Locate the cell with the specified text and output its (x, y) center coordinate. 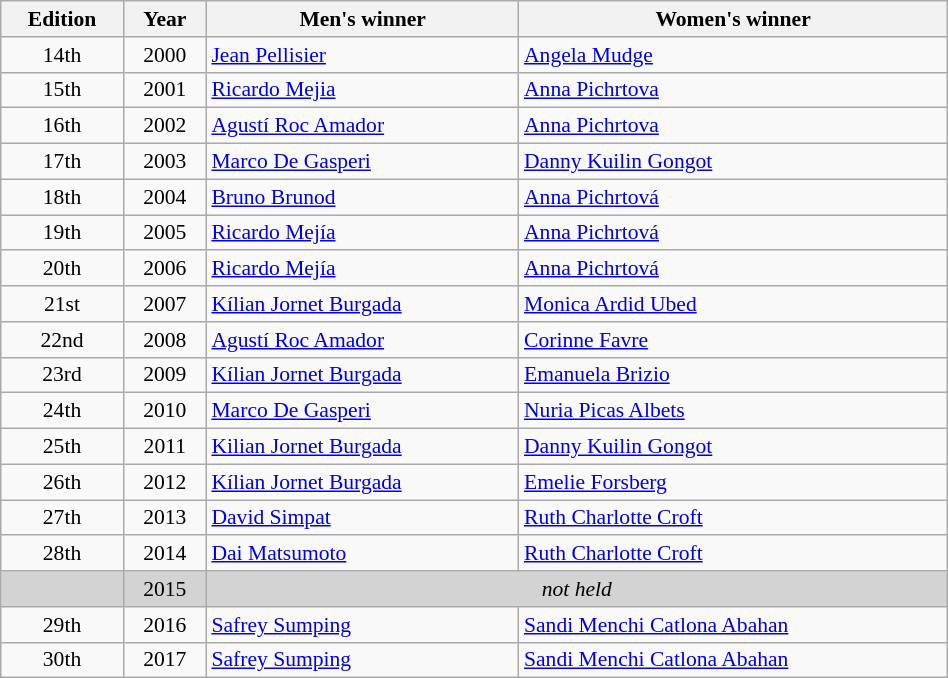
not held (576, 589)
Bruno Brunod (362, 197)
21st (62, 304)
Edition (62, 19)
26th (62, 482)
2002 (164, 126)
Women's winner (733, 19)
2012 (164, 482)
2011 (164, 447)
17th (62, 162)
2017 (164, 660)
Angela Mudge (733, 55)
Year (164, 19)
Corinne Favre (733, 340)
2005 (164, 233)
Dai Matsumoto (362, 554)
18th (62, 197)
2014 (164, 554)
Kilian Jornet Burgada (362, 447)
14th (62, 55)
15th (62, 90)
2013 (164, 518)
24th (62, 411)
2006 (164, 269)
2007 (164, 304)
27th (62, 518)
29th (62, 625)
Monica Ardid Ubed (733, 304)
20th (62, 269)
30th (62, 660)
25th (62, 447)
19th (62, 233)
2000 (164, 55)
2008 (164, 340)
23rd (62, 375)
Nuria Picas Albets (733, 411)
Jean Pellisier (362, 55)
Men's winner (362, 19)
22nd (62, 340)
2016 (164, 625)
Ricardo Mejia (362, 90)
2001 (164, 90)
2009 (164, 375)
David Simpat (362, 518)
2010 (164, 411)
2015 (164, 589)
Emelie Forsberg (733, 482)
16th (62, 126)
Emanuela Brizio (733, 375)
2004 (164, 197)
2003 (164, 162)
28th (62, 554)
